Capture the cell that displays the provided text and extract its (X, Y) central coordinate. 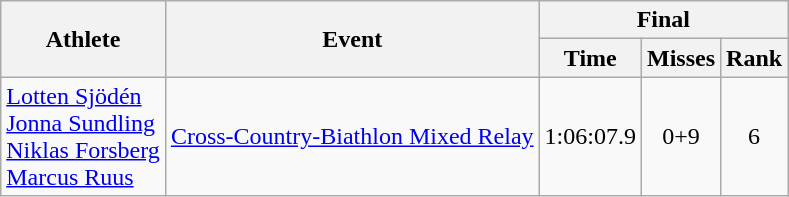
Athlete (84, 39)
Cross-Country-Biathlon Mixed Relay (352, 136)
Lotten SjödénJonna SundlingNiklas ForsbergMarcus Ruus (84, 136)
Misses (680, 58)
Event (352, 39)
Final (664, 20)
Rank (754, 58)
Time (590, 58)
1:06:07.9 (590, 136)
6 (754, 136)
0+9 (680, 136)
